Return the [X, Y] coordinate for the center point of the cell that contains the specified text.  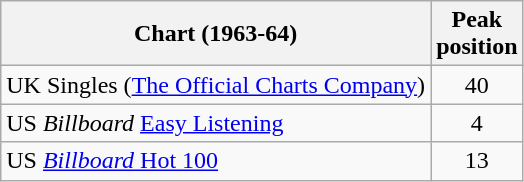
US Billboard Hot 100 [216, 161]
US Billboard Easy Listening [216, 123]
4 [477, 123]
Peakposition [477, 34]
13 [477, 161]
UK Singles (The Official Charts Company) [216, 85]
40 [477, 85]
Chart (1963-64) [216, 34]
